Find where the given text appears and provide that cell's center as [x, y] coordinate. 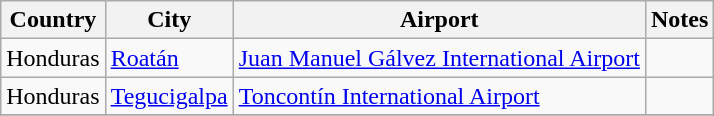
Juan Manuel Gálvez International Airport [439, 58]
Country [53, 20]
City [169, 20]
Tegucigalpa [169, 96]
Airport [439, 20]
Notes [679, 20]
Roatán [169, 58]
Toncontín International Airport [439, 96]
